Scan for the cell matching the given text and deliver its [X, Y] coordinate at center. 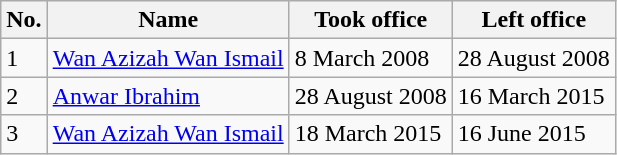
16 June 2015 [534, 134]
No. [24, 20]
18 March 2015 [370, 134]
2 [24, 96]
1 [24, 58]
Took office [370, 20]
8 March 2008 [370, 58]
Left office [534, 20]
16 March 2015 [534, 96]
3 [24, 134]
Name [168, 20]
Anwar Ibrahim [168, 96]
